From the cell containing the given text, extract its center point as (x, y) coordinate. 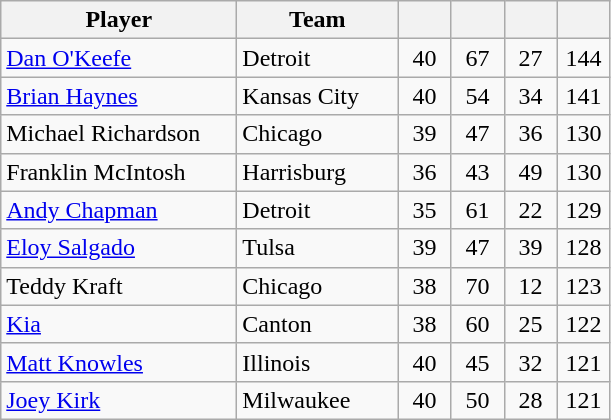
Matt Knowles (119, 362)
Kansas City (318, 96)
70 (478, 286)
Harrisburg (318, 172)
35 (424, 210)
Franklin McIntosh (119, 172)
43 (478, 172)
50 (478, 400)
27 (530, 58)
Kia (119, 324)
54 (478, 96)
Andy Chapman (119, 210)
32 (530, 362)
122 (584, 324)
Brian Haynes (119, 96)
49 (530, 172)
Team (318, 20)
Player (119, 20)
Illinois (318, 362)
61 (478, 210)
22 (530, 210)
144 (584, 58)
25 (530, 324)
67 (478, 58)
Teddy Kraft (119, 286)
Joey Kirk (119, 400)
Eloy Salgado (119, 248)
128 (584, 248)
Michael Richardson (119, 134)
28 (530, 400)
Dan O'Keefe (119, 58)
141 (584, 96)
129 (584, 210)
123 (584, 286)
60 (478, 324)
12 (530, 286)
Canton (318, 324)
45 (478, 362)
Tulsa (318, 248)
Milwaukee (318, 400)
34 (530, 96)
